Pinpoint the cell where the given text exists, returning its [X, Y] midpoint coordinate. 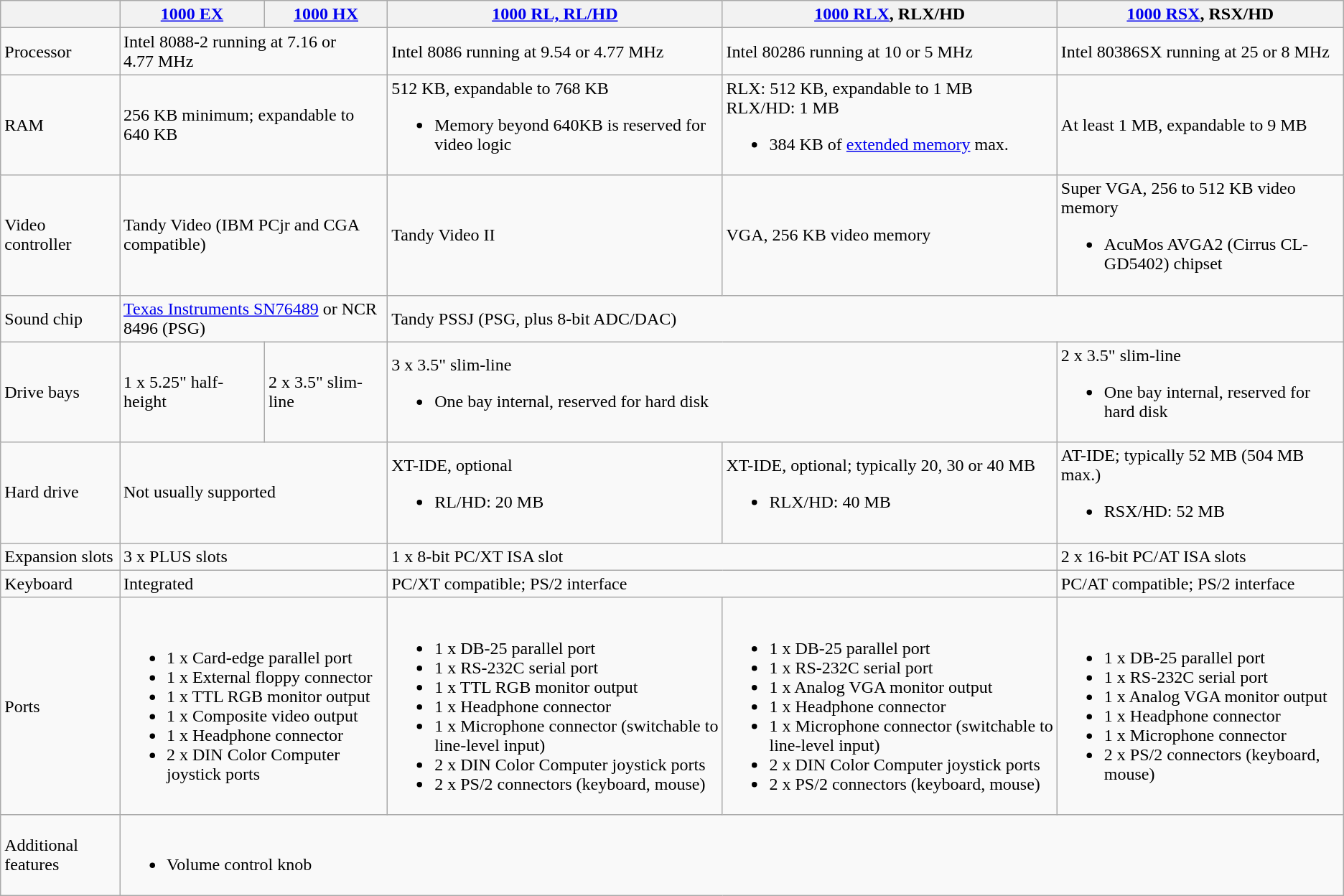
Integrated [253, 584]
256 KB minimum; expandable to 640 KB [253, 125]
2 x 3.5" slim-line [326, 392]
Not usually supported [253, 493]
At least 1 MB, expandable to 9 MB [1200, 125]
Tandy PSSJ (PSG, plus 8-bit ADC/DAC) [866, 319]
VGA, 256 KB video memory [890, 235]
Hard drive [60, 493]
1000 EX [192, 14]
PC/XT compatible; PS/2 interface [722, 584]
RAM [60, 125]
Drive bays [60, 392]
Super VGA, 256 to 512 KB video memoryAcuMos AVGA2 (Cirrus CL-GD5402) chipset [1200, 235]
1 x 5.25" half-height [192, 392]
1 x 8-bit PC/XT ISA slot [722, 556]
Keyboard [60, 584]
XT-IDE, optionalRL/HD: 20 MB [555, 493]
PC/AT compatible; PS/2 interface [1200, 584]
1000 RSX, RSX/HD [1200, 14]
Additional features [60, 854]
Processor [60, 52]
1000 RL, RL/HD [555, 14]
XT-IDE, optional; typically 20, 30 or 40 MBRLX/HD: 40 MB [890, 493]
Sound chip [60, 319]
2 x 16-bit PC/AT ISA slots [1200, 556]
1000 HX [326, 14]
1000 RLX, RLX/HD [890, 14]
Intel 80386SX running at 25 or 8 MHz [1200, 52]
Expansion slots [60, 556]
AT-IDE; typically 52 MB (504 MB max.)RSX/HD: 52 MB [1200, 493]
Intel 80286 running at 10 or 5 MHz [890, 52]
Tandy Video (IBM PCjr and CGA compatible) [253, 235]
Intel 8086 running at 9.54 or 4.77 MHz [555, 52]
Ports [60, 706]
Texas Instruments SN76489 or NCR 8496 (PSG) [253, 319]
2 x 3.5" slim-lineOne bay internal, reserved for hard disk [1200, 392]
RLX: 512 KB, expandable to 1 MBRLX/HD: 1 MB384 KB of extended memory max. [890, 125]
Volume control knob [731, 854]
3 x PLUS slots [253, 556]
Tandy Video II [555, 235]
Video controller [60, 235]
Intel 8088-2 running at 7.16 or 4.77 MHz [253, 52]
512 KB, expandable to 768 KBMemory beyond 640KB is reserved for video logic [555, 125]
3 x 3.5" slim-lineOne bay internal, reserved for hard disk [722, 392]
